Locate the cell with the specified text and output its (X, Y) center coordinate. 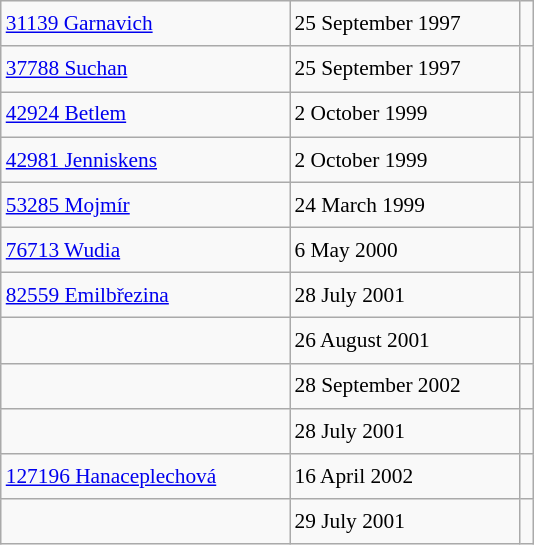
42924 Betlem (146, 114)
82559 Emilbřezina (146, 296)
6 May 2000 (406, 250)
26 August 2001 (406, 340)
42981 Jenniskens (146, 160)
28 September 2002 (406, 386)
31139 Garnavich (146, 24)
37788 Suchan (146, 68)
24 March 1999 (406, 204)
127196 Hanaceplechová (146, 476)
76713 Wudia (146, 250)
29 July 2001 (406, 522)
16 April 2002 (406, 476)
53285 Mojmír (146, 204)
